Identify which cell holds the provided text, then report its (x, y) central coordinate. 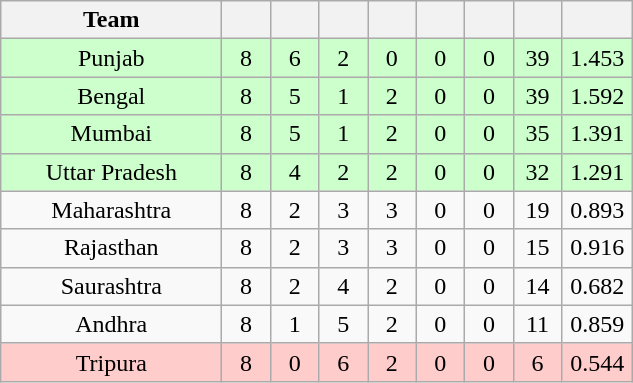
35 (538, 134)
0.859 (598, 324)
Bengal (112, 96)
1.453 (598, 58)
0.916 (598, 248)
Andhra (112, 324)
32 (538, 172)
Maharashtra (112, 210)
14 (538, 286)
1.291 (598, 172)
19 (538, 210)
0.544 (598, 362)
11 (538, 324)
15 (538, 248)
Rajasthan (112, 248)
1.391 (598, 134)
1.592 (598, 96)
Saurashtra (112, 286)
0.682 (598, 286)
0.893 (598, 210)
Mumbai (112, 134)
Punjab (112, 58)
Uttar Pradesh (112, 172)
Tripura (112, 362)
Team (112, 20)
